Detect which cell encompasses the target text, then output its [x, y] center coordinate. 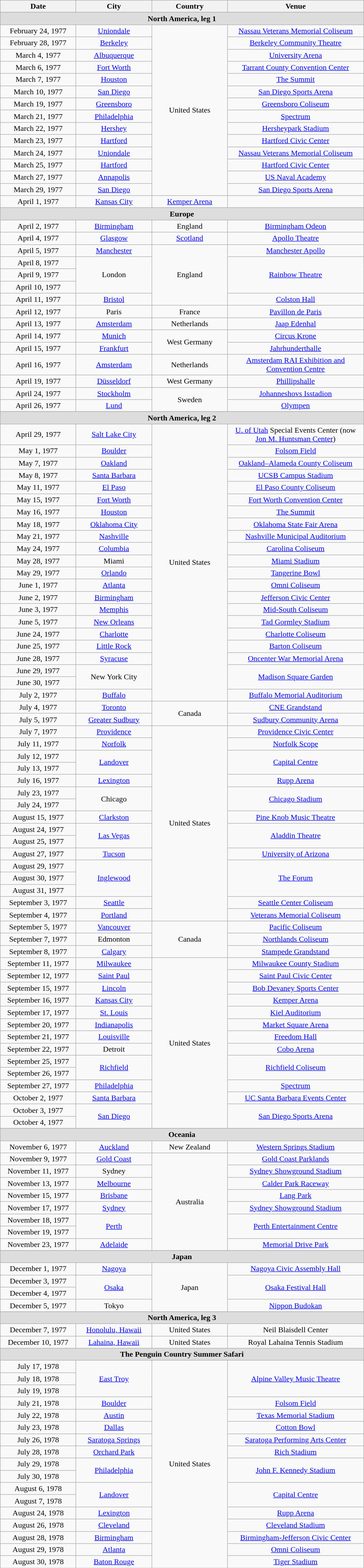
August 7, 1978 [38, 1501]
July 23, 1977 [38, 793]
Northlands Coliseum [296, 939]
Colston Hall [296, 299]
Tad Gormley Stadium [296, 622]
March 29, 1977 [38, 190]
Pacific Coliseum [296, 927]
March 19, 1977 [38, 104]
Tucson [114, 854]
August 25, 1977 [38, 842]
March 10, 1977 [38, 92]
Charlotte [114, 634]
Europe [182, 214]
Nagoya Civic Assembly Hall [296, 1269]
Calgary [114, 952]
Clarkston [114, 817]
Stockholm [114, 394]
Hersheypark Stadium [296, 128]
Lund [114, 406]
August 26, 1978 [38, 1525]
Hershey [114, 128]
March 4, 1977 [38, 55]
September 11, 1977 [38, 964]
Orlando [114, 573]
Date [38, 6]
Venue [296, 6]
July 23, 1978 [38, 1428]
July 24, 1977 [38, 805]
Oklahoma City [114, 524]
Neil Blaisdell Center [296, 1330]
April 1, 1977 [38, 202]
Tokyo [114, 1305]
Greensboro [114, 104]
July 16, 1977 [38, 781]
May 1, 1977 [38, 451]
University Arena [296, 55]
CNE Grandstand [296, 707]
Perth [114, 1226]
Osaka [114, 1287]
Indianapolis [114, 1025]
Portland [114, 915]
September 22, 1977 [38, 1049]
Pavillon de Paris [296, 311]
September 16, 1977 [38, 1000]
Manchester [114, 250]
Baton Rouge [114, 1562]
May 16, 1977 [38, 512]
July 17, 1978 [38, 1367]
Seattle [114, 903]
November 18, 1977 [38, 1220]
December 1, 1977 [38, 1269]
December 5, 1977 [38, 1305]
Western Springs Stadium [296, 1147]
April 4, 1977 [38, 238]
April 26, 1977 [38, 406]
September 15, 1977 [38, 988]
March 24, 1977 [38, 153]
Oakland [114, 463]
April 15, 1977 [38, 348]
September 7, 1977 [38, 939]
North America, leg 2 [182, 418]
Saratoga Performing Arts Center [296, 1440]
Norfolk [114, 744]
June 5, 1977 [38, 622]
Sudbury Community Arena [296, 719]
Apollo Theatre [296, 238]
July 19, 1978 [38, 1391]
Barton Coliseum [296, 646]
East Troy [114, 1379]
July 12, 1977 [38, 756]
Bristol [114, 299]
The Penguin Country Summer Safari [182, 1354]
September 25, 1977 [38, 1061]
Miami Stadium [296, 561]
October 2, 1977 [38, 1098]
U. of Utah Special Events Center (now Jon M. Huntsman Center) [296, 434]
Charlotte Coliseum [296, 634]
April 10, 1977 [38, 287]
September 8, 1977 [38, 952]
Richfield [114, 1067]
Little Rock [114, 646]
Memorial Drive Park [296, 1244]
March 6, 1977 [38, 67]
Saint Paul Civic Center [296, 976]
Scotland [190, 238]
Providence Civic Center [296, 732]
Honolulu, Hawaii [114, 1330]
Bob Devaney Sports Center [296, 988]
Munich [114, 336]
April 5, 1977 [38, 250]
November 11, 1977 [38, 1171]
El Paso County Coliseum [296, 487]
March 22, 1977 [38, 128]
Pine Knob Music Theatre [296, 817]
Market Square Arena [296, 1025]
August 24, 1978 [38, 1513]
December 10, 1977 [38, 1342]
Oakland–Alameda County Coliseum [296, 463]
July 18, 1978 [38, 1379]
Tangerine Bowl [296, 573]
May 7, 1977 [38, 463]
Chicago [114, 799]
May 15, 1977 [38, 500]
Las Vegas [114, 835]
Austin [114, 1415]
Miami [114, 561]
April 14, 1977 [38, 336]
Australia [190, 1202]
June 30, 1977 [38, 683]
Royal Lahaina Tennis Stadium [296, 1342]
June 29, 1977 [38, 671]
Greensboro Coliseum [296, 104]
Manchester Apollo [296, 250]
May 24, 1977 [38, 548]
London [114, 275]
El Paso [114, 487]
July 5, 1977 [38, 719]
Cobo Arena [296, 1049]
UCSB Campus Stadium [296, 475]
July 4, 1977 [38, 707]
July 29, 1978 [38, 1464]
September 21, 1977 [38, 1037]
France [190, 311]
April 11, 1977 [38, 299]
September 3, 1977 [38, 903]
May 29, 1977 [38, 573]
September 20, 1977 [38, 1025]
July 11, 1977 [38, 744]
Johanneshovs Isstadion [296, 394]
March 21, 1977 [38, 116]
Jefferson Civic Center [296, 598]
July 21, 1978 [38, 1403]
August 29, 1978 [38, 1550]
Adelaide [114, 1244]
May 21, 1977 [38, 536]
September 26, 1977 [38, 1073]
Syracuse [114, 658]
Tarrant County Convention Center [296, 67]
August 29, 1977 [38, 866]
August 6, 1978 [38, 1488]
Edmonton [114, 939]
Milwaukee County Stadium [296, 964]
Memphis [114, 610]
Lincoln [114, 988]
Kiel Auditorium [296, 1013]
June 24, 1977 [38, 634]
Rainbow Theatre [296, 275]
July 30, 1978 [38, 1476]
April 16, 1977 [38, 365]
November 23, 1977 [38, 1244]
September 27, 1977 [38, 1086]
May 11, 1977 [38, 487]
Freedom Hall [296, 1037]
Veterans Memorial Coliseum [296, 915]
Fort Worth Convention Center [296, 500]
Country [190, 6]
Birmingham Odeon [296, 226]
April 12, 1977 [38, 311]
Norfolk Scope [296, 744]
Melbourne [114, 1183]
Birmingham-Jefferson Civic Center [296, 1537]
August 28, 1978 [38, 1537]
Buffalo Memorial Auditorium [296, 695]
New York City [114, 677]
Amsterdam RAI Exhibition and Convention Centre [296, 365]
September 4, 1977 [38, 915]
July 26, 1978 [38, 1440]
July 28, 1978 [38, 1452]
November 13, 1977 [38, 1183]
Seattle Center Coliseum [296, 903]
Sweden [190, 400]
North America, leg 3 [182, 1318]
North America, leg 1 [182, 19]
November 6, 1977 [38, 1147]
April 24, 1977 [38, 394]
Nippon Budokan [296, 1305]
Berkeley Community Theatre [296, 43]
Gold Coast [114, 1159]
University of Arizona [296, 854]
Mid-South Coliseum [296, 610]
June 28, 1977 [38, 658]
December 4, 1977 [38, 1293]
October 3, 1977 [38, 1110]
Providence [114, 732]
April 2, 1977 [38, 226]
Calder Park Raceway [296, 1183]
Richfield Coliseum [296, 1067]
April 29, 1977 [38, 434]
Toronto [114, 707]
Lahaina, Hawaii [114, 1342]
August 27, 1977 [38, 854]
Berkeley [114, 43]
Columbia [114, 548]
St. Louis [114, 1013]
August 15, 1977 [38, 817]
September 17, 1977 [38, 1013]
April 9, 1977 [38, 275]
Cotton Bowl [296, 1428]
Texas Memorial Stadium [296, 1415]
Saratoga Springs [114, 1440]
Buffalo [114, 695]
February 24, 1977 [38, 31]
Olympen [296, 406]
December 7, 1977 [38, 1330]
August 31, 1977 [38, 890]
November 17, 1977 [38, 1208]
Lang Park [296, 1196]
March 7, 1977 [38, 80]
Osaka Festival Hall [296, 1287]
March 23, 1977 [38, 140]
Albuquerque [114, 55]
Brisbane [114, 1196]
Oceania [182, 1134]
Carolina Coliseum [296, 548]
July 22, 1978 [38, 1415]
Nashville Municipal Auditorium [296, 536]
November 15, 1977 [38, 1196]
May 28, 1977 [38, 561]
July 13, 1977 [38, 768]
April 19, 1977 [38, 381]
Louisville [114, 1037]
Circus Krone [296, 336]
The Forum [296, 878]
Orchard Park [114, 1452]
Chicago Stadium [296, 799]
Nashville [114, 536]
March 25, 1977 [38, 165]
Glasgow [114, 238]
Jahrhunderthalle [296, 348]
Gold Coast Parklands [296, 1159]
Alpine Valley Music Theatre [296, 1379]
New Orleans [114, 622]
Auckland [114, 1147]
March 27, 1977 [38, 177]
Oklahoma State Fair Arena [296, 524]
Phillipshalle [296, 381]
Tiger Stadium [296, 1562]
Detroit [114, 1049]
City [114, 6]
Jaap Edenhal [296, 324]
John F. Kennedy Stadium [296, 1470]
November 9, 1977 [38, 1159]
Perth Entertainment Centre [296, 1226]
Aladdin Theatre [296, 835]
September 12, 1977 [38, 976]
May 18, 1977 [38, 524]
Rich Stadium [296, 1452]
May 8, 1977 [38, 475]
July 7, 1977 [38, 732]
April 8, 1977 [38, 263]
August 24, 1977 [38, 829]
Cleveland [114, 1525]
Salt Lake City [114, 434]
UC Santa Barbara Events Center [296, 1098]
Stampede Grandstand [296, 952]
Frankfurt [114, 348]
February 28, 1977 [38, 43]
Inglewood [114, 878]
Milwaukee [114, 964]
Cleveland Stadium [296, 1525]
Saint Paul [114, 976]
Madison Square Garden [296, 677]
August 30, 1977 [38, 878]
December 3, 1977 [38, 1281]
June 1, 1977 [38, 585]
Greater Sudbury [114, 719]
June 25, 1977 [38, 646]
Düsseldorf [114, 381]
November 19, 1977 [38, 1232]
September 5, 1977 [38, 927]
New Zealand [190, 1147]
Vancouver [114, 927]
June 2, 1977 [38, 598]
August 30, 1978 [38, 1562]
July 2, 1977 [38, 695]
Dallas [114, 1428]
Annapolis [114, 177]
October 4, 1977 [38, 1122]
Oncenter War Memorial Arena [296, 658]
US Naval Academy [296, 177]
Paris [114, 311]
April 13, 1977 [38, 324]
Nagoya [114, 1269]
June 3, 1977 [38, 610]
